Find where the given text appears and provide that cell's center as [x, y] coordinate. 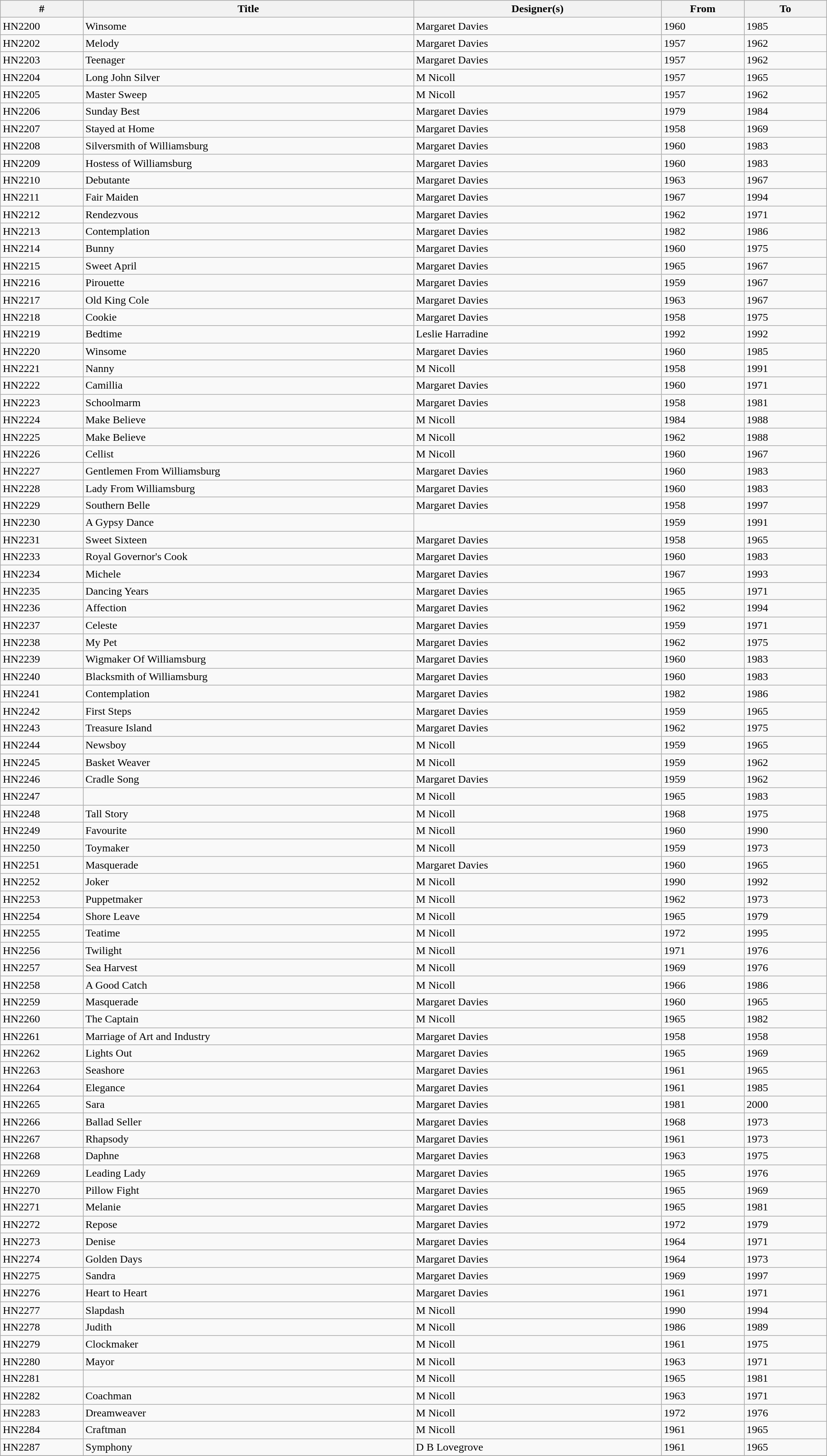
The Captain [248, 1019]
Pillow Fight [248, 1190]
HN2227 [42, 471]
HN2200 [42, 26]
HN2214 [42, 249]
Fair Maiden [248, 197]
HN2250 [42, 848]
Elegance [248, 1088]
HN2262 [42, 1053]
Cradle Song [248, 780]
HN2283 [42, 1413]
Affection [248, 608]
Joker [248, 882]
HN2248 [42, 814]
HN2230 [42, 523]
A Gypsy Dance [248, 523]
HN2255 [42, 933]
HN2253 [42, 899]
HN2258 [42, 985]
Sweet Sixteen [248, 540]
Judith [248, 1327]
Toymaker [248, 848]
A Good Catch [248, 985]
HN2243 [42, 728]
HN2224 [42, 420]
Master Sweep [248, 94]
HN2205 [42, 94]
HN2259 [42, 1002]
Melody [248, 43]
HN2218 [42, 317]
My Pet [248, 642]
HN2240 [42, 676]
Sea Harvest [248, 968]
HN2281 [42, 1379]
HN2245 [42, 762]
Silversmith of Williamsburg [248, 146]
Slapdash [248, 1310]
HN2223 [42, 403]
Marriage of Art and Industry [248, 1036]
HN2209 [42, 163]
Teatime [248, 933]
# [42, 9]
1966 [703, 985]
Teenager [248, 60]
To [786, 9]
Cookie [248, 317]
HN2208 [42, 146]
HN2225 [42, 437]
HN2217 [42, 300]
Debutante [248, 180]
HN2254 [42, 916]
HN2204 [42, 77]
Bunny [248, 249]
Craftman [248, 1430]
HN2203 [42, 60]
HN2268 [42, 1156]
Ballad Seller [248, 1122]
HN2247 [42, 797]
Celeste [248, 625]
Repose [248, 1224]
Sunday Best [248, 112]
HN2244 [42, 745]
Favourite [248, 831]
Mayor [248, 1362]
Michele [248, 574]
Title [248, 9]
HN2233 [42, 557]
HN2222 [42, 385]
Sweet April [248, 266]
HN2228 [42, 488]
Tall Story [248, 814]
HN2213 [42, 232]
Basket Weaver [248, 762]
HN2211 [42, 197]
Wigmaker Of Williamsburg [248, 659]
Coachman [248, 1396]
HN2265 [42, 1105]
HN2226 [42, 454]
HN2252 [42, 882]
HN2261 [42, 1036]
Lady From Williamsburg [248, 488]
HN2280 [42, 1362]
HN2277 [42, 1310]
Gentlemen From Williamsburg [248, 471]
Blacksmith of Williamsburg [248, 676]
Rendezvous [248, 215]
HN2237 [42, 625]
Long John Silver [248, 77]
Sara [248, 1105]
HN2210 [42, 180]
HN2242 [42, 711]
HN2274 [42, 1259]
Camillia [248, 385]
Dreamweaver [248, 1413]
Southern Belle [248, 506]
HN2275 [42, 1276]
Shore Leave [248, 916]
HN2256 [42, 950]
HN2221 [42, 368]
Designer(s) [538, 9]
HN2215 [42, 266]
HN2266 [42, 1122]
Daphne [248, 1156]
Symphony [248, 1447]
HN2202 [42, 43]
1989 [786, 1327]
HN2269 [42, 1173]
HN2273 [42, 1241]
HN2246 [42, 780]
Pirouette [248, 283]
HN2239 [42, 659]
HN2220 [42, 351]
HN2279 [42, 1344]
HN2219 [42, 334]
HN2287 [42, 1447]
HN2278 [42, 1327]
HN2264 [42, 1088]
HN2249 [42, 831]
Royal Governor's Cook [248, 557]
HN2276 [42, 1293]
HN2216 [42, 283]
HN2257 [42, 968]
From [703, 9]
Old King Cole [248, 300]
HN2260 [42, 1019]
HN2229 [42, 506]
HN2263 [42, 1071]
Leslie Harradine [538, 334]
Denise [248, 1241]
Cellist [248, 454]
HN2241 [42, 694]
HN2234 [42, 574]
Leading Lady [248, 1173]
2000 [786, 1105]
HN2236 [42, 608]
HN2284 [42, 1430]
Schoolmarm [248, 403]
HN2271 [42, 1207]
Rhapsody [248, 1139]
Hostess of Williamsburg [248, 163]
HN2207 [42, 129]
1995 [786, 933]
Lights Out [248, 1053]
Bedtime [248, 334]
Dancing Years [248, 591]
First Steps [248, 711]
HN2272 [42, 1224]
Stayed at Home [248, 129]
HN2231 [42, 540]
D B Lovegrove [538, 1447]
Heart to Heart [248, 1293]
HN2251 [42, 865]
Clockmaker [248, 1344]
Nanny [248, 368]
1993 [786, 574]
Twilight [248, 950]
HN2282 [42, 1396]
Newsboy [248, 745]
Treasure Island [248, 728]
Golden Days [248, 1259]
Puppetmaker [248, 899]
Melanie [248, 1207]
HN2270 [42, 1190]
Seashore [248, 1071]
Sandra [248, 1276]
HN2235 [42, 591]
HN2238 [42, 642]
HN2267 [42, 1139]
HN2206 [42, 112]
HN2212 [42, 215]
